Detect which cell encompasses the target text, then output its (X, Y) center coordinate. 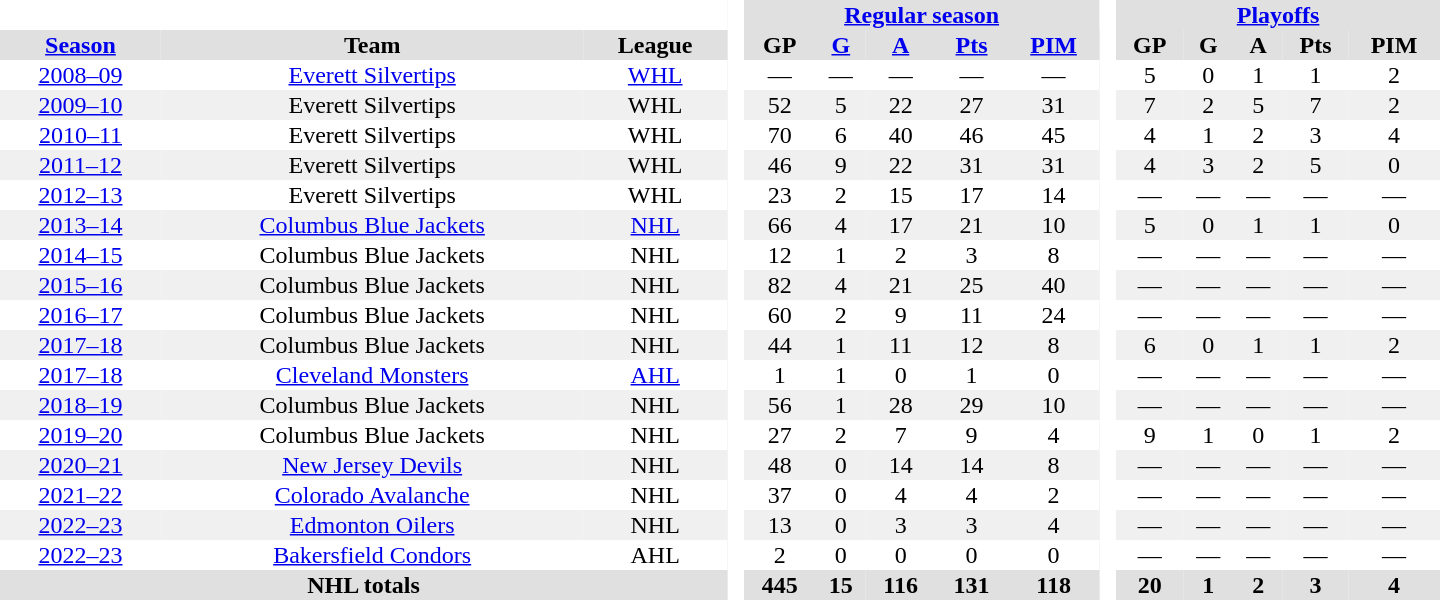
Edmonton Oilers (372, 525)
2012–13 (80, 195)
70 (780, 135)
24 (1054, 315)
2020–21 (80, 465)
2019–20 (80, 435)
Bakersfield Condors (372, 555)
NHL totals (364, 585)
37 (780, 495)
Regular season (922, 15)
2009–10 (80, 105)
82 (780, 285)
56 (780, 405)
Season (80, 45)
116 (901, 585)
131 (971, 585)
2021–22 (80, 495)
Team (372, 45)
New Jersey Devils (372, 465)
Cleveland Monsters (372, 375)
League (655, 45)
60 (780, 315)
118 (1054, 585)
2008–09 (80, 75)
2018–19 (80, 405)
28 (901, 405)
23 (780, 195)
20 (1150, 585)
Playoffs (1278, 15)
2013–14 (80, 225)
2014–15 (80, 255)
25 (971, 285)
29 (971, 405)
44 (780, 345)
2011–12 (80, 165)
66 (780, 225)
2015–16 (80, 285)
Colorado Avalanche (372, 495)
45 (1054, 135)
13 (780, 525)
445 (780, 585)
48 (780, 465)
2010–11 (80, 135)
2016–17 (80, 315)
52 (780, 105)
